Locate the cell with the specified text and output its (x, y) center coordinate. 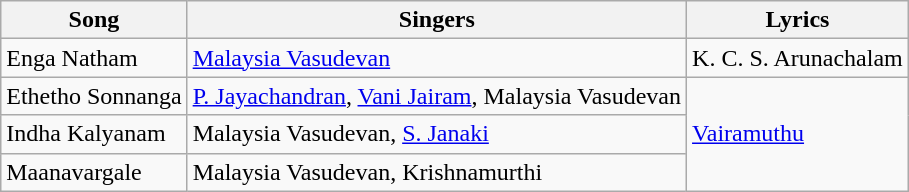
Ethetho Sonnanga (94, 96)
Vairamuthu (798, 134)
K. C. S. Arunachalam (798, 58)
Malaysia Vasudevan, S. Janaki (436, 134)
Enga Natham (94, 58)
Lyrics (798, 20)
Song (94, 20)
Indha Kalyanam (94, 134)
P. Jayachandran, Vani Jairam, Malaysia Vasudevan (436, 96)
Malaysia Vasudevan, Krishnamurthi (436, 172)
Malaysia Vasudevan (436, 58)
Maanavargale (94, 172)
Singers (436, 20)
